Pinpoint the cell where the given text exists, returning its (X, Y) midpoint coordinate. 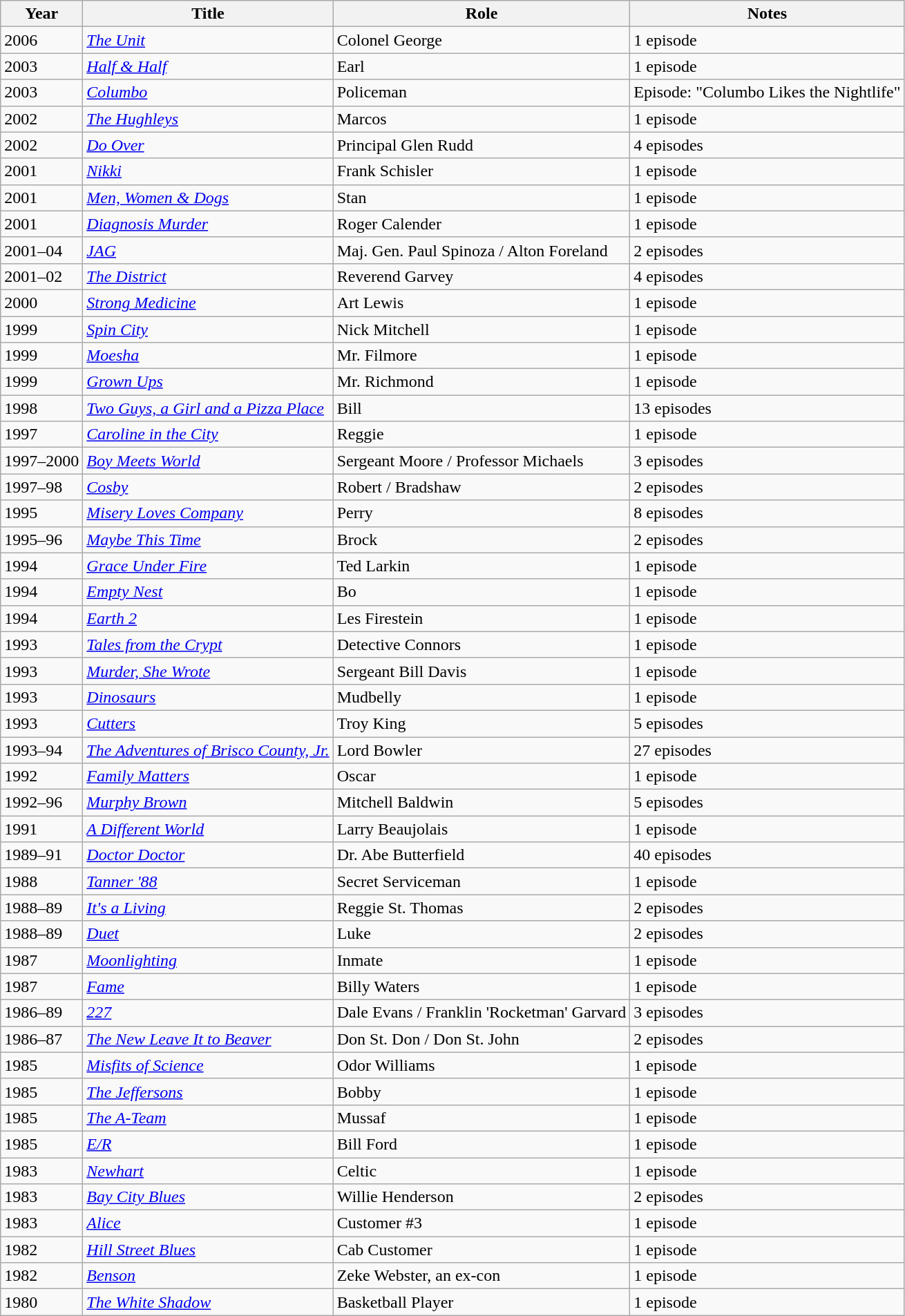
2000 (41, 303)
Reggie St. Thomas (482, 908)
1998 (41, 408)
Ted Larkin (482, 566)
1986–89 (41, 1013)
Zeke Webster, an ex-con (482, 1276)
Lord Bowler (482, 750)
1995–96 (41, 540)
Bay City Blues (208, 1197)
Secret Serviceman (482, 881)
27 episodes (767, 750)
Grace Under Fire (208, 566)
Columbo (208, 93)
8 episodes (767, 513)
2001–02 (41, 276)
Marcos (482, 119)
1995 (41, 513)
Oscar (482, 776)
Dr. Abe Butterfield (482, 855)
Art Lewis (482, 303)
Les Firestein (482, 618)
Moonlighting (208, 960)
Mr. Richmond (482, 382)
1986–87 (41, 1039)
2006 (41, 40)
Diagnosis Murder (208, 224)
Dinosaurs (208, 697)
1997–2000 (41, 461)
Roger Calender (482, 224)
Tanner '88 (208, 881)
The A-Team (208, 1118)
The Hughleys (208, 119)
40 episodes (767, 855)
Earl (482, 66)
1988 (41, 881)
Title (208, 14)
Caroline in the City (208, 435)
Mudbelly (482, 697)
Newhart (208, 1171)
1992–96 (41, 803)
Role (482, 14)
1991 (41, 829)
Celtic (482, 1171)
1980 (41, 1302)
Reverend Garvey (482, 276)
Notes (767, 14)
Willie Henderson (482, 1197)
Troy King (482, 723)
Brock (482, 540)
1997 (41, 435)
Mr. Filmore (482, 356)
Colonel George (482, 40)
Cab Customer (482, 1250)
Nick Mitchell (482, 330)
1992 (41, 776)
Alice (208, 1223)
Larry Beaujolais (482, 829)
The Jeffersons (208, 1091)
Bo (482, 592)
Cutters (208, 723)
Bill (482, 408)
Bobby (482, 1091)
Mussaf (482, 1118)
Two Guys, a Girl and a Pizza Place (208, 408)
Cosby (208, 487)
13 episodes (767, 408)
The New Leave It to Beaver (208, 1039)
Stan (482, 198)
Dale Evans / Franklin 'Rocketman' Garvard (482, 1013)
Principal Glen Rudd (482, 145)
E/R (208, 1144)
Mitchell Baldwin (482, 803)
The Adventures of Brisco County, Jr. (208, 750)
Spin City (208, 330)
Bill Ford (482, 1144)
Don St. Don / Don St. John (482, 1039)
Men, Women & Dogs (208, 198)
The Unit (208, 40)
Basketball Player (482, 1302)
JAG (208, 250)
Year (41, 14)
Reggie (482, 435)
Murphy Brown (208, 803)
2001–04 (41, 250)
Do Over (208, 145)
Empty Nest (208, 592)
Episode: "Columbo Likes the Nightlife" (767, 93)
Hill Street Blues (208, 1250)
Frank Schisler (482, 171)
1989–91 (41, 855)
Luke (482, 934)
Sergeant Moore / Professor Michaels (482, 461)
227 (208, 1013)
Benson (208, 1276)
Misfits of Science (208, 1065)
Half & Half (208, 66)
The White Shadow (208, 1302)
Fame (208, 986)
Tales from the Crypt (208, 645)
Inmate (482, 960)
Nikki (208, 171)
Perry (482, 513)
Detective Connors (482, 645)
Family Matters (208, 776)
Misery Loves Company (208, 513)
Odor Williams (482, 1065)
Earth 2 (208, 618)
1993–94 (41, 750)
Policeman (482, 93)
A Different World (208, 829)
Robert / Bradshaw (482, 487)
Billy Waters (482, 986)
Duet (208, 934)
Sergeant Bill Davis (482, 671)
Maj. Gen. Paul Spinoza / Alton Foreland (482, 250)
Doctor Doctor (208, 855)
Boy Meets World (208, 461)
Strong Medicine (208, 303)
It's a Living (208, 908)
1997–98 (41, 487)
Murder, She Wrote (208, 671)
The District (208, 276)
Grown Ups (208, 382)
Maybe This Time (208, 540)
Moesha (208, 356)
Customer #3 (482, 1223)
